Scan for the cell matching the given text and deliver its (X, Y) coordinate at center. 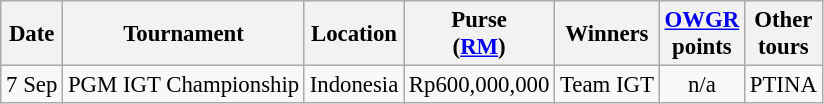
Location (354, 34)
OWGRpoints (702, 34)
Team IGT (608, 85)
n/a (702, 85)
PTINA (783, 85)
Rp600,000,000 (480, 85)
Winners (608, 34)
Othertours (783, 34)
PGM IGT Championship (184, 85)
7 Sep (32, 85)
Date (32, 34)
Indonesia (354, 85)
Tournament (184, 34)
Purse(RM) (480, 34)
